Find where the given text appears and provide that cell's center as [x, y] coordinate. 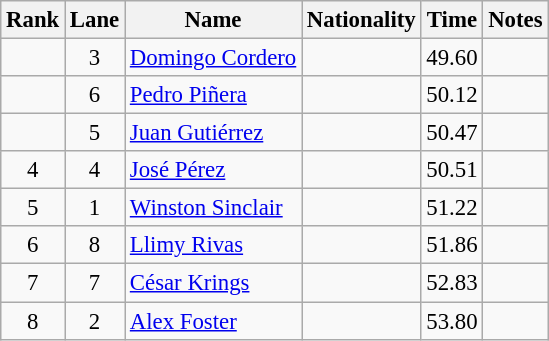
1 [95, 208]
Juan Gutiérrez [214, 133]
Winston Sinclair [214, 208]
3 [95, 58]
Time [452, 20]
50.51 [452, 170]
Nationality [362, 20]
Pedro Piñera [214, 95]
José Pérez [214, 170]
Name [214, 20]
2 [95, 321]
César Krings [214, 283]
49.60 [452, 58]
Alex Foster [214, 321]
51.22 [452, 208]
Notes [516, 20]
Lane [95, 20]
Llimy Rivas [214, 245]
50.47 [452, 133]
53.80 [452, 321]
50.12 [452, 95]
52.83 [452, 283]
Domingo Cordero [214, 58]
51.86 [452, 245]
Rank [33, 20]
